Identify which cell holds the provided text, then report its [X, Y] central coordinate. 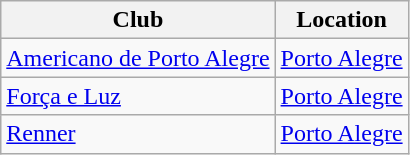
Location [342, 20]
Força e Luz [138, 96]
Americano de Porto Alegre [138, 58]
Renner [138, 134]
Club [138, 20]
